Determine the [x, y] coordinate at the center of the cell enclosing the given text.  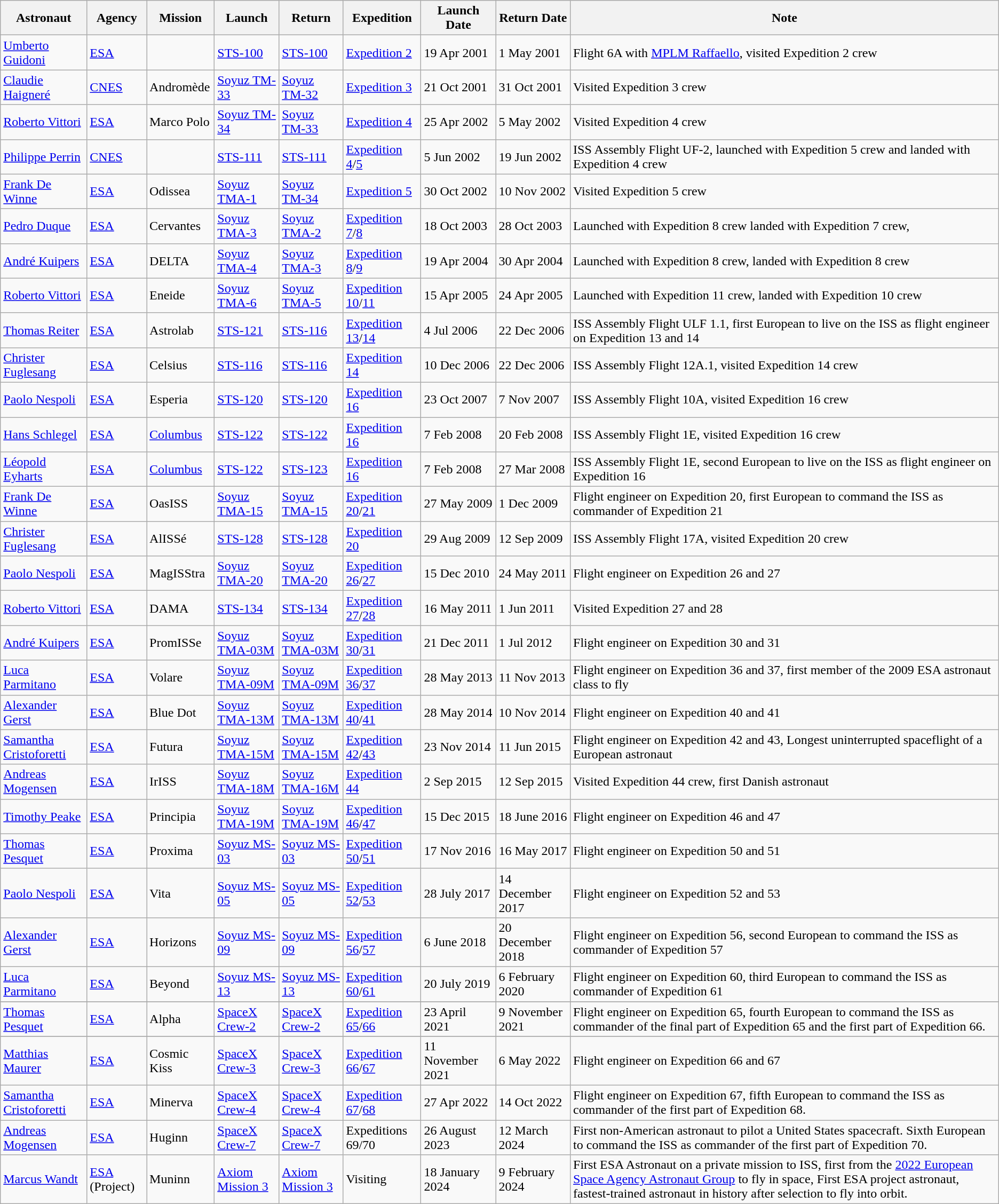
DELTA [180, 260]
9 November 2021 [533, 1018]
Proxima [180, 851]
Expedition 4 [382, 122]
Flight 6A with MPLM Raffaello, visited Expedition 2 crew [784, 52]
Claudie Haigneré [44, 88]
Return [311, 18]
28 Oct 2003 [533, 226]
18 June 2016 [533, 817]
Soyuz TMA-1 [247, 191]
Expedition 10/11 [382, 296]
Flight engineer on Expedition 40 and 41 [784, 712]
Expedition 26/27 [382, 573]
Flight engineer on Expedition 42 and 43, Longest uninterrupted spaceflight of a European astronaut [784, 747]
Beyond [180, 984]
OasISS [180, 504]
Launch [247, 18]
Agency [117, 18]
Flight engineer on Expedition 66 and 67 [784, 1061]
Expedition 67/68 [382, 1103]
12 Sep 2015 [533, 781]
Expedition 36/37 [382, 678]
ISS Assembly Flight ULF 1.1, first European to live on the ISS as flight engineer on Expedition 13 and 14 [784, 330]
18 Oct 2003 [458, 226]
Soyuz TMA-16M [311, 781]
27 May 2009 [458, 504]
Principia [180, 817]
11 November 2021 [458, 1061]
28 July 2017 [458, 893]
Futura [180, 747]
15 Dec 2010 [458, 573]
Visited Expedition 44 crew, first Danish astronaut [784, 781]
1 Jul 2012 [533, 643]
ISS Assembly Flight 1E, second European to live on the ISS as flight engineer on Expedition 16 [784, 470]
Flight engineer on Expedition 30 and 31 [784, 643]
Minerva [180, 1103]
Umberto Guidoni [44, 52]
Marcus Wandt [44, 1179]
Celsius [180, 365]
Astronaut [44, 18]
Volare [180, 678]
Soyuz TMA-18M [247, 781]
Expedition 7/8 [382, 226]
14 December 2017 [533, 893]
Expedition 20 [382, 539]
12 Sep 2009 [533, 539]
20 December 2018 [533, 942]
10 Nov 2014 [533, 712]
Launched with Expedition 11 crew, landed with Expedition 10 crew [784, 296]
Vita [180, 893]
MagISStra [180, 573]
Expedition 8/9 [382, 260]
Flight engineer on Expedition 67, fifth European to command the ISS as commander of the first part of Expedition 68. [784, 1103]
20 July 2019 [458, 984]
6 June 2018 [458, 942]
12 March 2024 [533, 1138]
Cosmic Kiss [180, 1061]
11 Nov 2013 [533, 678]
Expedition 52/53 [382, 893]
26 August 2023 [458, 1138]
Mission [180, 18]
Expedition 66/67 [382, 1061]
Expedition 4/5 [382, 157]
Soyuz TMA-5 [311, 296]
16 May 2017 [533, 851]
Soyuz TMA-6 [247, 296]
Expedition 20/21 [382, 504]
11 Jun 2015 [533, 747]
1 May 2001 [533, 52]
Visiting [382, 1179]
Astrolab [180, 330]
Alpha [180, 1018]
Expedition 50/51 [382, 851]
Expedition 5 [382, 191]
Thomas Reiter [44, 330]
Flight engineer on Expedition 50 and 51 [784, 851]
24 May 2011 [533, 573]
Expedition 44 [382, 781]
15 Apr 2005 [458, 296]
Expedition 2 [382, 52]
7 Nov 2007 [533, 399]
Return Date [533, 18]
Andromède [180, 88]
Expedition 27/28 [382, 608]
Léopold Eyharts [44, 470]
Matthias Maurer [44, 1061]
28 May 2014 [458, 712]
Visited Expedition 27 and 28 [784, 608]
19 Apr 2004 [458, 260]
10 Dec 2006 [458, 365]
Soyuz TMA-2 [311, 226]
5 May 2002 [533, 122]
Flight engineer on Expedition 46 and 47 [784, 817]
27 Apr 2022 [458, 1103]
DAMA [180, 608]
Expedition 40/41 [382, 712]
Expedition 30/31 [382, 643]
Huginn [180, 1138]
Launch Date [458, 18]
14 Oct 2022 [533, 1103]
25 Apr 2002 [458, 122]
Expedition [382, 18]
31 Oct 2001 [533, 88]
19 Apr 2001 [458, 52]
2 Sep 2015 [458, 781]
Odissea [180, 191]
ISS Assembly Flight 10A, visited Expedition 16 crew [784, 399]
Expedition 3 [382, 88]
27 Mar 2008 [533, 470]
9 February 2024 [533, 1179]
Blue Dot [180, 712]
23 Nov 2014 [458, 747]
6 February 2020 [533, 984]
Esperia [180, 399]
ISS Assembly Flight UF-2, launched with Expedition 5 crew and landed with Expedition 4 crew [784, 157]
Flight engineer on Expedition 56, second European to command the ISS as commander of Expedition 57 [784, 942]
21 Dec 2011 [458, 643]
4 Jul 2006 [458, 330]
ISS Assembly Flight 12A.1, visited Expedition 14 crew [784, 365]
17 Nov 2016 [458, 851]
Philippe Perrin [44, 157]
Marco Polo [180, 122]
30 Oct 2002 [458, 191]
ISS Assembly Flight 17A, visited Expedition 20 crew [784, 539]
IrISS [180, 781]
Soyuz TM-32 [311, 88]
Muninn [180, 1179]
PromISSe [180, 643]
15 Dec 2015 [458, 817]
5 Jun 2002 [458, 157]
28 May 2013 [458, 678]
Pedro Duque [44, 226]
Expedition 56/57 [382, 942]
Expedition 13/14 [382, 330]
Expedition 60/61 [382, 984]
Hans Schlegel [44, 434]
1 Jun 2011 [533, 608]
Expedition 46/47 [382, 817]
24 Apr 2005 [533, 296]
Note [784, 18]
20 Feb 2008 [533, 434]
ISS Assembly Flight 1E, visited Expedition 16 crew [784, 434]
Launched with Expedition 8 crew, landed with Expedition 8 crew [784, 260]
Soyuz TMA-4 [247, 260]
Visited Expedition 3 crew [784, 88]
Flight engineer on Expedition 26 and 27 [784, 573]
Eneide [180, 296]
Expedition 14 [382, 365]
30 Apr 2004 [533, 260]
Launched with Expedition 8 crew landed with Expedition 7 crew, [784, 226]
Cervantes [180, 226]
Horizons [180, 942]
Timothy Peake [44, 817]
Flight engineer on Expedition 36 and 37, first member of the 2009 ESA astronaut class to fly [784, 678]
23 Oct 2007 [458, 399]
Flight engineer on Expedition 52 and 53 [784, 893]
Expedition 65/66 [382, 1018]
First non-American astronaut to pilot a United States spacecraft. Sixth European to command the ISS as commander of the first part of Expedition 70. [784, 1138]
29 Aug 2009 [458, 539]
Visited Expedition 4 crew [784, 122]
19 Jun 2002 [533, 157]
18 January 2024 [458, 1179]
ESA (Project) [117, 1179]
STS-121 [247, 330]
10 Nov 2002 [533, 191]
1 Dec 2009 [533, 504]
Flight engineer on Expedition 60, third European to command the ISS as commander of Expedition 61 [784, 984]
23 April 2021 [458, 1018]
Flight engineer on Expedition 20, first European to command the ISS as commander of Expedition 21 [784, 504]
STS-123 [311, 470]
Expeditions 69/70 [382, 1138]
16 May 2011 [458, 608]
Expedition 42/43 [382, 747]
Visited Expedition 5 crew [784, 191]
AlISSé [180, 539]
6 May 2022 [533, 1061]
21 Oct 2001 [458, 88]
